Search for the cell housing the specified text and yield its [X, Y] center coordinate. 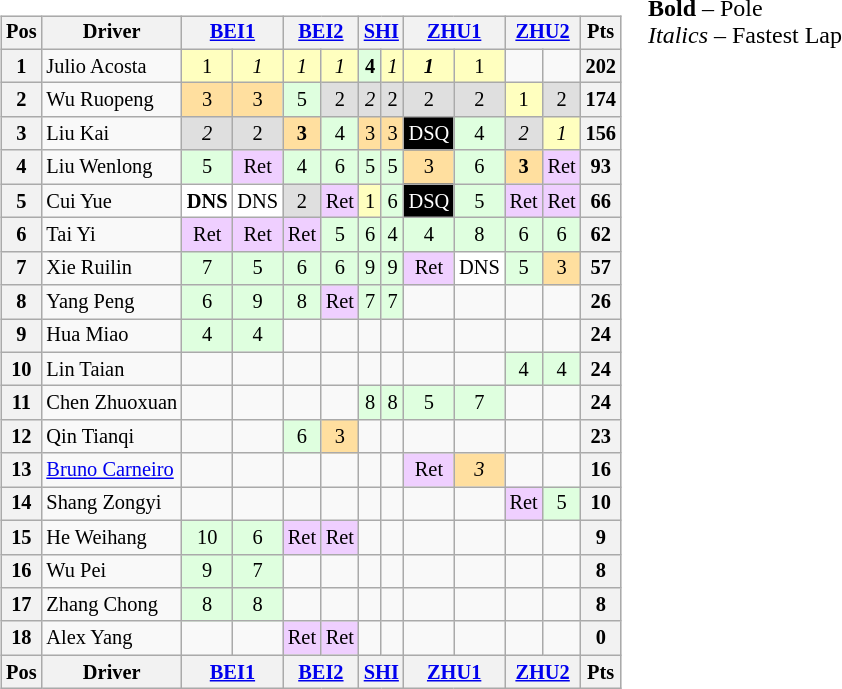
26 [601, 302]
12 [21, 437]
Tai Yi [111, 235]
174 [601, 100]
Wu Ruopeng [111, 100]
202 [601, 66]
57 [601, 268]
He Weihang [111, 537]
11 [21, 403]
Julio Acosta [111, 66]
156 [601, 134]
Qin Tianqi [111, 437]
62 [601, 235]
Xie Ruilin [111, 268]
93 [601, 167]
Chen Zhuoxuan [111, 403]
Lin Taian [111, 369]
Cui Yue [111, 201]
Alex Yang [111, 638]
Zhang Chong [111, 605]
Yang Peng [111, 302]
23 [601, 437]
0 [601, 638]
66 [601, 201]
Liu Kai [111, 134]
Liu Wenlong [111, 167]
17 [21, 605]
Bruno Carneiro [111, 470]
Hua Miao [111, 336]
14 [21, 504]
Shang Zongyi [111, 504]
18 [21, 638]
15 [21, 537]
Wu Pei [111, 571]
13 [21, 470]
